Return (x, y) of the center of cell containing provided text 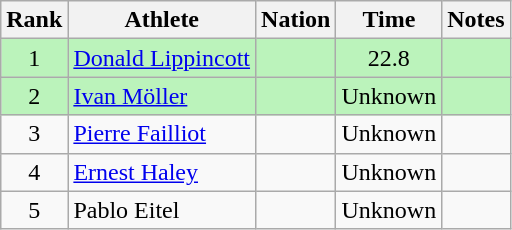
Donald Lippincott (162, 58)
4 (34, 172)
5 (34, 210)
Notes (476, 20)
2 (34, 96)
Ernest Haley (162, 172)
Pierre Failliot (162, 134)
Rank (34, 20)
Pablo Eitel (162, 210)
Nation (296, 20)
Athlete (162, 20)
3 (34, 134)
Ivan Möller (162, 96)
1 (34, 58)
Time (389, 20)
22.8 (389, 58)
